Provide the [X, Y] coordinate of the cell's center where the given text is located.  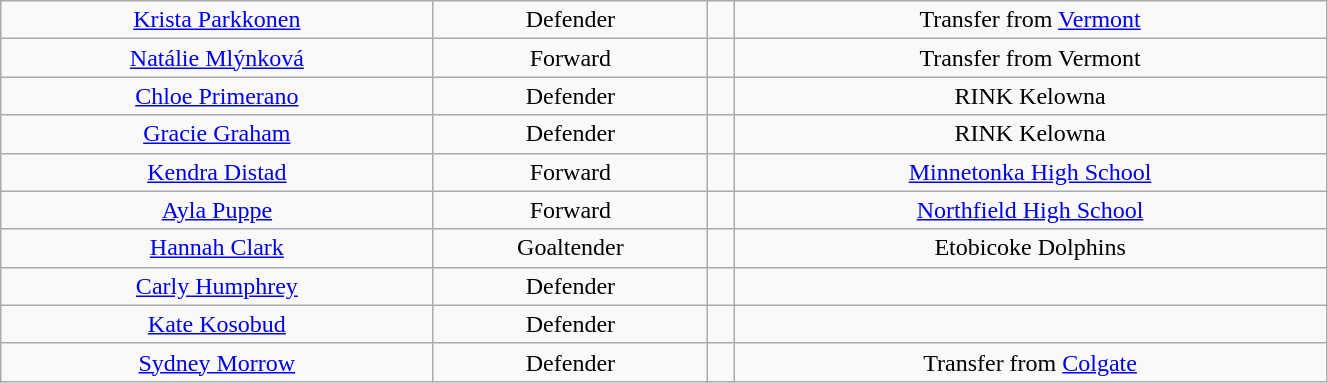
Etobicoke Dolphins [1030, 248]
Northfield High School [1030, 210]
Transfer from Colgate [1030, 362]
Chloe Primerano [217, 96]
Ayla Puppe [217, 210]
Gracie Graham [217, 134]
Goaltender [570, 248]
Minnetonka High School [1030, 172]
Kate Kosobud [217, 324]
Hannah Clark [217, 248]
Carly Humphrey [217, 286]
Natálie Mlýnková [217, 58]
Sydney Morrow [217, 362]
Krista Parkkonen [217, 20]
Kendra Distad [217, 172]
